Return (X, Y) of the center of cell containing provided text 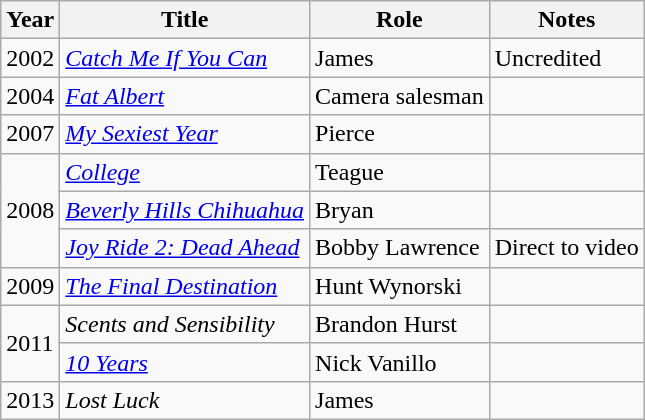
College (185, 172)
Beverly Hills Chihuahua (185, 210)
Joy Ride 2: Dead Ahead (185, 248)
2011 (30, 343)
Hunt Wynorski (400, 286)
Scents and Sensibility (185, 324)
10 Years (185, 362)
Title (185, 20)
Pierce (400, 134)
Fat Albert (185, 96)
Direct to video (566, 248)
Notes (566, 20)
2007 (30, 134)
Teague (400, 172)
2013 (30, 400)
2002 (30, 58)
Bobby Lawrence (400, 248)
Lost Luck (185, 400)
The Final Destination (185, 286)
Catch Me If You Can (185, 58)
Camera salesman (400, 96)
Role (400, 20)
Brandon Hurst (400, 324)
Nick Vanillo (400, 362)
Uncredited (566, 58)
Year (30, 20)
2008 (30, 210)
2009 (30, 286)
My Sexiest Year (185, 134)
2004 (30, 96)
Bryan (400, 210)
